Capture the cell that displays the provided text and extract its [x, y] central coordinate. 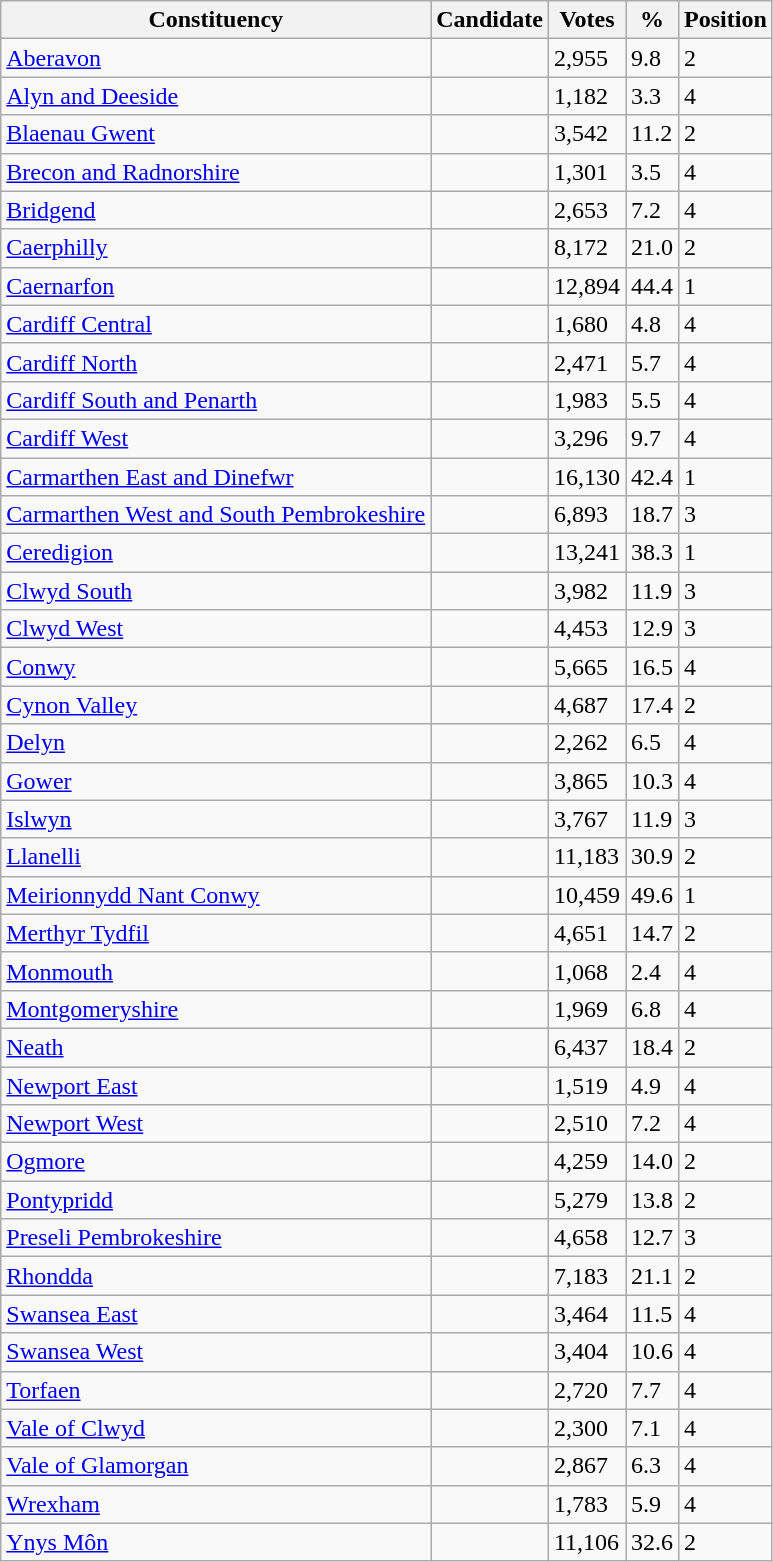
Cynon Valley [216, 705]
Vale of Clwyd [216, 1428]
6.3 [652, 1466]
5.7 [652, 362]
30.9 [652, 857]
Preseli Pembrokeshire [216, 1238]
18.7 [652, 515]
4,259 [586, 1162]
2,955 [586, 58]
Swansea East [216, 1314]
1,680 [586, 324]
4.9 [652, 1085]
6.5 [652, 743]
1,519 [586, 1085]
Islwyn [216, 819]
Cardiff North [216, 362]
5,279 [586, 1200]
2.4 [652, 971]
Clwyd West [216, 629]
Delyn [216, 743]
Llanelli [216, 857]
7.7 [652, 1390]
Ynys Môn [216, 1542]
4.8 [652, 324]
Gower [216, 781]
4,687 [586, 705]
42.4 [652, 477]
Newport East [216, 1085]
% [652, 20]
4,651 [586, 933]
Position [726, 20]
7.1 [652, 1428]
1,068 [586, 971]
2,262 [586, 743]
10,459 [586, 895]
Candidate [490, 20]
Carmarthen East and Dinefwr [216, 477]
3,296 [586, 438]
3,464 [586, 1314]
21.1 [652, 1276]
Meirionnydd Nant Conwy [216, 895]
Merthyr Tydfil [216, 933]
Rhondda [216, 1276]
11.2 [652, 134]
12.9 [652, 629]
1,783 [586, 1504]
Brecon and Radnorshire [216, 172]
Blaenau Gwent [216, 134]
9.8 [652, 58]
Cardiff West [216, 438]
2,653 [586, 210]
Montgomeryshire [216, 1009]
Conwy [216, 667]
Ogmore [216, 1162]
2,300 [586, 1428]
Clwyd South [216, 591]
3,982 [586, 591]
Pontypridd [216, 1200]
3,865 [586, 781]
16.5 [652, 667]
5,665 [586, 667]
3.3 [652, 96]
49.6 [652, 895]
10.6 [652, 1352]
5.5 [652, 400]
Monmouth [216, 971]
Cardiff South and Penarth [216, 400]
Aberavon [216, 58]
21.0 [652, 248]
10.3 [652, 781]
3,404 [586, 1352]
11.5 [652, 1314]
2,867 [586, 1466]
1,182 [586, 96]
7,183 [586, 1276]
2,510 [586, 1124]
Wrexham [216, 1504]
Caerphilly [216, 248]
3,542 [586, 134]
1,301 [586, 172]
Carmarthen West and South Pembrokeshire [216, 515]
14.7 [652, 933]
Cardiff Central [216, 324]
6,437 [586, 1047]
Vale of Glamorgan [216, 1466]
12.7 [652, 1238]
5.9 [652, 1504]
2,471 [586, 362]
1,969 [586, 1009]
4,453 [586, 629]
Newport West [216, 1124]
18.4 [652, 1047]
13,241 [586, 553]
8,172 [586, 248]
Ceredigion [216, 553]
Torfaen [216, 1390]
Votes [586, 20]
1,983 [586, 400]
Alyn and Deeside [216, 96]
4,658 [586, 1238]
11,183 [586, 857]
6.8 [652, 1009]
6,893 [586, 515]
14.0 [652, 1162]
9.7 [652, 438]
16,130 [586, 477]
17.4 [652, 705]
3,767 [586, 819]
13.8 [652, 1200]
2,720 [586, 1390]
32.6 [652, 1542]
11,106 [586, 1542]
Constituency [216, 20]
Caernarfon [216, 286]
Swansea West [216, 1352]
38.3 [652, 553]
Bridgend [216, 210]
Neath [216, 1047]
44.4 [652, 286]
3.5 [652, 172]
12,894 [586, 286]
